Extract the (X, Y) coordinate from the center of the cell holding the provided text.  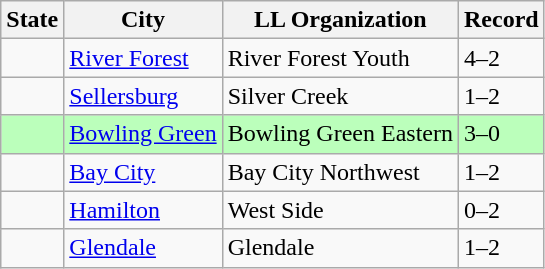
Record (502, 20)
Silver Creek (340, 96)
LL Organization (340, 20)
Bowling Green (143, 134)
City (143, 20)
River Forest (143, 58)
4–2 (502, 58)
Bay City (143, 172)
State (32, 20)
River Forest Youth (340, 58)
West Side (340, 210)
Bowling Green Eastern (340, 134)
Sellersburg (143, 96)
0–2 (502, 210)
Bay City Northwest (340, 172)
3–0 (502, 134)
Hamilton (143, 210)
